Pinpoint the cell where the given text exists, returning its [X, Y] midpoint coordinate. 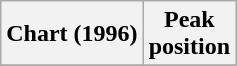
Chart (1996) [72, 34]
Peakposition [189, 34]
